Return the [X, Y] coordinate for the center point of the cell that contains the specified text.  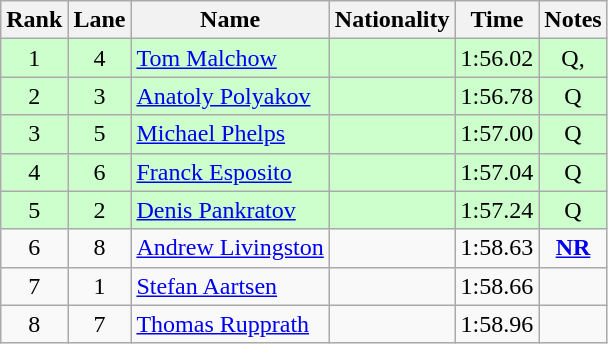
Rank [34, 20]
Q, [573, 58]
Name [230, 20]
Michael Phelps [230, 134]
1:58.66 [497, 286]
1:57.24 [497, 210]
Andrew Livingston [230, 248]
1:57.00 [497, 134]
Anatoly Polyakov [230, 96]
Lane [100, 20]
1:58.96 [497, 324]
Tom Malchow [230, 58]
Denis Pankratov [230, 210]
1:56.78 [497, 96]
NR [573, 248]
Nationality [392, 20]
Stefan Aartsen [230, 286]
1:58.63 [497, 248]
Thomas Rupprath [230, 324]
Time [497, 20]
1:56.02 [497, 58]
Franck Esposito [230, 172]
1:57.04 [497, 172]
Notes [573, 20]
